Pinpoint the cell where the given text exists, returning its [x, y] midpoint coordinate. 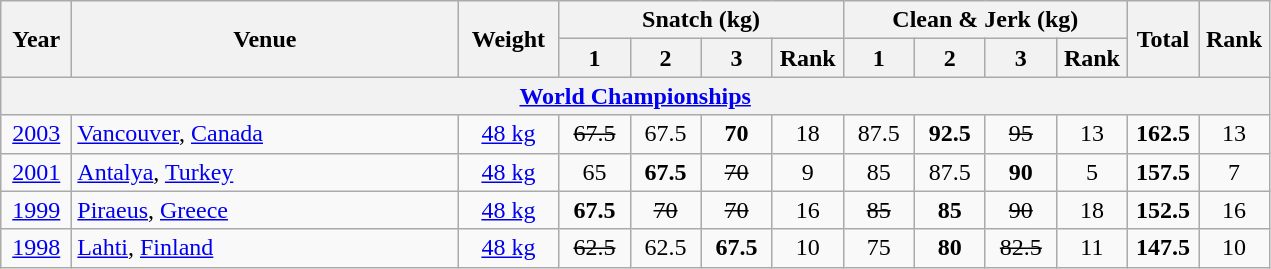
2001 [36, 172]
80 [950, 248]
Antalya, Turkey [265, 172]
Clean & Jerk (kg) [985, 20]
2003 [36, 134]
7 [1234, 172]
92.5 [950, 134]
152.5 [1162, 210]
Piraeus, Greece [265, 210]
Weight [508, 39]
82.5 [1020, 248]
162.5 [1162, 134]
1999 [36, 210]
65 [594, 172]
11 [1092, 248]
9 [808, 172]
75 [878, 248]
World Championships [636, 96]
Venue [265, 39]
157.5 [1162, 172]
Year [36, 39]
Lahti, Finland [265, 248]
5 [1092, 172]
Total [1162, 39]
1998 [36, 248]
Vancouver, Canada [265, 134]
95 [1020, 134]
Snatch (kg) [701, 20]
147.5 [1162, 248]
